For the text-containing cell, return its midpoint in [x, y] coordinate format. 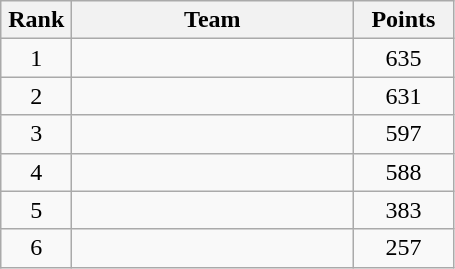
Points [404, 20]
6 [36, 248]
257 [404, 248]
4 [36, 172]
631 [404, 96]
Rank [36, 20]
Team [212, 20]
635 [404, 58]
2 [36, 96]
588 [404, 172]
1 [36, 58]
597 [404, 134]
5 [36, 210]
3 [36, 134]
383 [404, 210]
